Provide the (X, Y) coordinate of the cell's center where the given text is located.  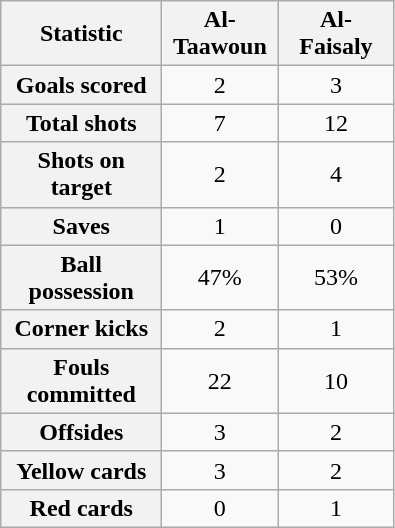
Al-Faisaly (336, 34)
22 (220, 380)
12 (336, 123)
Al-Taawoun (220, 34)
Statistic (82, 34)
53% (336, 278)
7 (220, 123)
Red cards (82, 508)
Yellow cards (82, 470)
47% (220, 278)
Saves (82, 226)
Corner kicks (82, 329)
10 (336, 380)
Fouls committed (82, 380)
Offsides (82, 432)
Total shots (82, 123)
Ball possession (82, 278)
4 (336, 174)
Goals scored (82, 85)
Shots on target (82, 174)
